Detect which cell encompasses the target text, then output its [x, y] center coordinate. 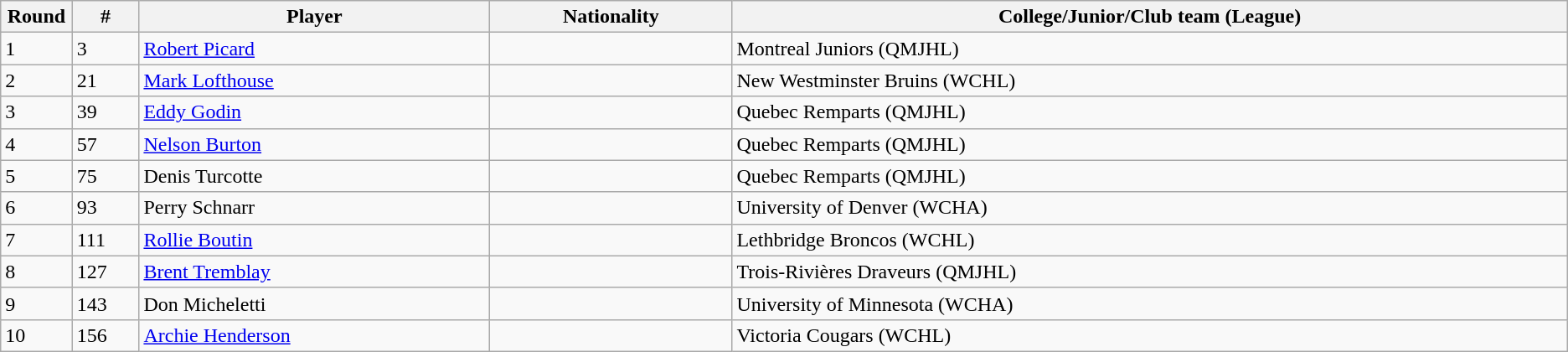
5 [37, 176]
Archie Henderson [315, 335]
Perry Schnarr [315, 208]
Denis Turcotte [315, 176]
6 [37, 208]
Mark Lofthouse [315, 80]
8 [37, 272]
University of Denver (WCHA) [1149, 208]
University of Minnesota (WCHA) [1149, 303]
9 [37, 303]
Don Micheletti [315, 303]
Nelson Burton [315, 144]
Player [315, 17]
156 [106, 335]
75 [106, 176]
57 [106, 144]
Rollie Boutin [315, 240]
New Westminster Bruins (WCHL) [1149, 80]
Brent Tremblay [315, 272]
# [106, 17]
4 [37, 144]
Eddy Godin [315, 112]
Nationality [611, 17]
Robert Picard [315, 49]
21 [106, 80]
143 [106, 303]
College/Junior/Club team (League) [1149, 17]
1 [37, 49]
39 [106, 112]
Trois-Rivières Draveurs (QMJHL) [1149, 272]
Round [37, 17]
Victoria Cougars (WCHL) [1149, 335]
10 [37, 335]
Montreal Juniors (QMJHL) [1149, 49]
Lethbridge Broncos (WCHL) [1149, 240]
93 [106, 208]
127 [106, 272]
7 [37, 240]
111 [106, 240]
2 [37, 80]
